Find where the given text appears and provide that cell's center as (x, y) coordinate. 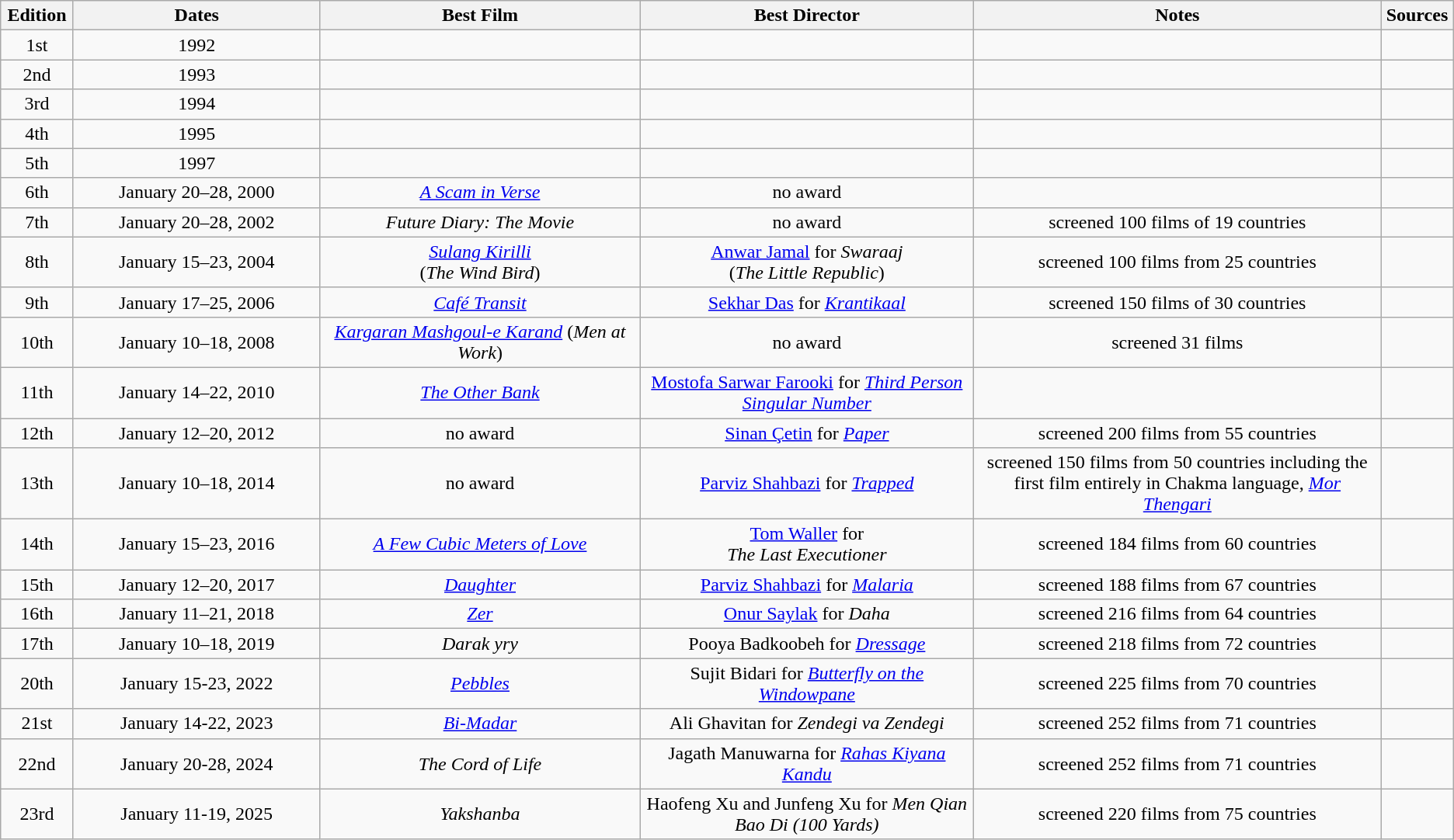
Sujit Bidari for Butterfly on the Windowpane (807, 683)
January 10–18, 2019 (197, 644)
4th (37, 134)
Parviz Shahbazi for Trapped (807, 484)
January 20-28, 2024 (197, 764)
5th (37, 163)
screened 200 films from 55 countries (1177, 432)
screened 150 films of 30 countries (1177, 302)
Sources (1417, 16)
January 15–23, 2016 (197, 545)
Onur Saylak for Daha (807, 614)
8th (37, 262)
Sinan Çetin for Paper (807, 432)
6th (37, 193)
Zer (480, 614)
Future Diary: The Movie (480, 222)
23rd (37, 814)
Pebbles (480, 683)
January 20–28, 2002 (197, 222)
11th (37, 393)
screened 188 films from 67 countries (1177, 585)
screened 100 films of 19 countries (1177, 222)
1st (37, 45)
Café Transit (480, 302)
Kargaran Mashgoul-e Karand (Men at Work) (480, 342)
Jagath Manuwarna for Rahas Kiyana Kandu (807, 764)
The Other Bank (480, 393)
7th (37, 222)
13th (37, 484)
January 14–22, 2010 (197, 393)
Daughter (480, 585)
A Few Cubic Meters of Love (480, 545)
January 12–20, 2017 (197, 585)
2nd (37, 75)
January 17–25, 2006 (197, 302)
screened 225 films from 70 countries (1177, 683)
A Scam in Verse (480, 193)
1995 (197, 134)
21st (37, 724)
Dates (197, 16)
January 12–20, 2012 (197, 432)
12th (37, 432)
screened 220 films from 75 countries (1177, 814)
The Cord of Life (480, 764)
Sulang Kirilli(The Wind Bird) (480, 262)
January 15-23, 2022 (197, 683)
Edition (37, 16)
January 14-22, 2023 (197, 724)
January 10–18, 2014 (197, 484)
Notes (1177, 16)
Anwar Jamal for Swaraaj(The Little Republic) (807, 262)
3rd (37, 104)
January 11-19, 2025 (197, 814)
9th (37, 302)
15th (37, 585)
January 10–18, 2008 (197, 342)
22nd (37, 764)
14th (37, 545)
screened 100 films from 25 countries (1177, 262)
17th (37, 644)
1997 (197, 163)
Sekhar Das for Krantikaal (807, 302)
screened 31 films (1177, 342)
Best Film (480, 16)
January 15–23, 2004 (197, 262)
Mostofa Sarwar Farooki for Third Person Singular Number (807, 393)
screened 150 films from 50 countries including the first film entirely in Chakma language, Mor Thengari (1177, 484)
1992 (197, 45)
Best Director (807, 16)
Tom Waller forThe Last Executioner (807, 545)
January 20–28, 2000 (197, 193)
Pooya Badkoobeh for Dressage (807, 644)
screened 218 films from 72 countries (1177, 644)
10th (37, 342)
16th (37, 614)
Haofeng Xu and Junfeng Xu for Men Qian Bao Di (100 Yards) (807, 814)
Ali Ghavitan for Zendegi va Zendegi (807, 724)
20th (37, 683)
Parviz Shahbazi for Malaria (807, 585)
Yakshanba (480, 814)
screened 216 films from 64 countries (1177, 614)
1994 (197, 104)
January 11–21, 2018 (197, 614)
screened 184 films from 60 countries (1177, 545)
Darak yry (480, 644)
Bi-Madar (480, 724)
1993 (197, 75)
